Return the (X, Y) coordinate for the center point of the cell that contains the specified text.  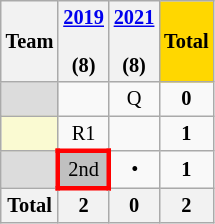
2021(8) (134, 41)
• (134, 170)
2nd (83, 170)
Team (30, 41)
Q (134, 99)
R1 (83, 134)
2019(8) (83, 41)
